Search for the cell housing the specified text and yield its (x, y) center coordinate. 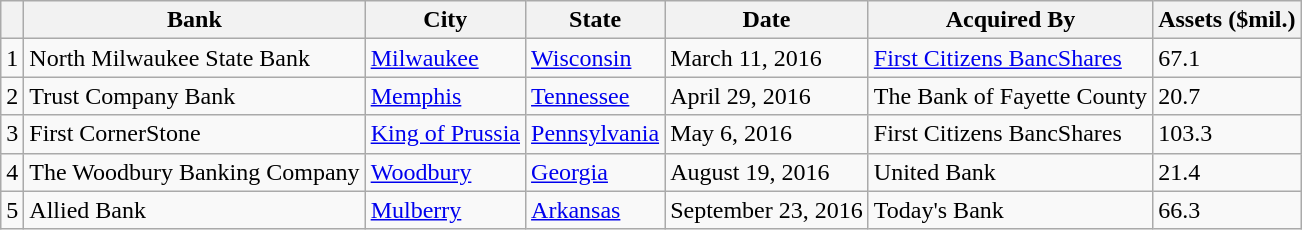
United Bank (1010, 172)
The Bank of Fayette County (1010, 96)
103.3 (1227, 134)
2 (12, 96)
Date (767, 20)
1 (12, 58)
Pennsylvania (596, 134)
King of Prussia (445, 134)
4 (12, 172)
20.7 (1227, 96)
Mulberry (445, 210)
Tennessee (596, 96)
April 29, 2016 (767, 96)
5 (12, 210)
Acquired By (1010, 20)
Assets ($mil.) (1227, 20)
March 11, 2016 (767, 58)
Bank (194, 20)
Woodbury (445, 172)
North Milwaukee State Bank (194, 58)
Wisconsin (596, 58)
Trust Company Bank (194, 96)
66.3 (1227, 210)
The Woodbury Banking Company (194, 172)
3 (12, 134)
May 6, 2016 (767, 134)
Arkansas (596, 210)
First CornerStone (194, 134)
21.4 (1227, 172)
September 23, 2016 (767, 210)
August 19, 2016 (767, 172)
Memphis (445, 96)
Georgia (596, 172)
67.1 (1227, 58)
Allied Bank (194, 210)
State (596, 20)
City (445, 20)
Today's Bank (1010, 210)
Milwaukee (445, 58)
